Return the (x, y) coordinate for the center point of the cell that contains the specified text.  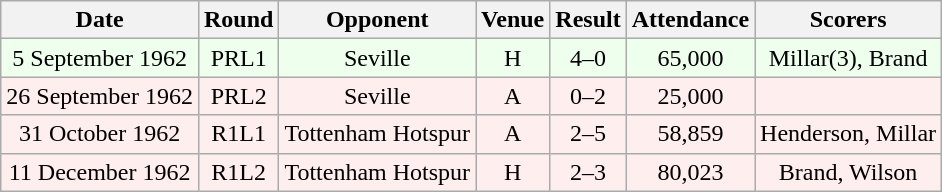
Opponent (378, 20)
4–0 (588, 58)
Henderson, Millar (848, 134)
Date (100, 20)
PRL1 (238, 58)
Millar(3), Brand (848, 58)
2–5 (588, 134)
R1L1 (238, 134)
80,023 (690, 172)
11 December 1962 (100, 172)
Result (588, 20)
Scorers (848, 20)
58,859 (690, 134)
Brand, Wilson (848, 172)
25,000 (690, 96)
Attendance (690, 20)
65,000 (690, 58)
26 September 1962 (100, 96)
2–3 (588, 172)
31 October 1962 (100, 134)
0–2 (588, 96)
R1L2 (238, 172)
Venue (513, 20)
5 September 1962 (100, 58)
PRL2 (238, 96)
Round (238, 20)
